Provide the (X, Y) coordinate of the cell's center where the given text is located.  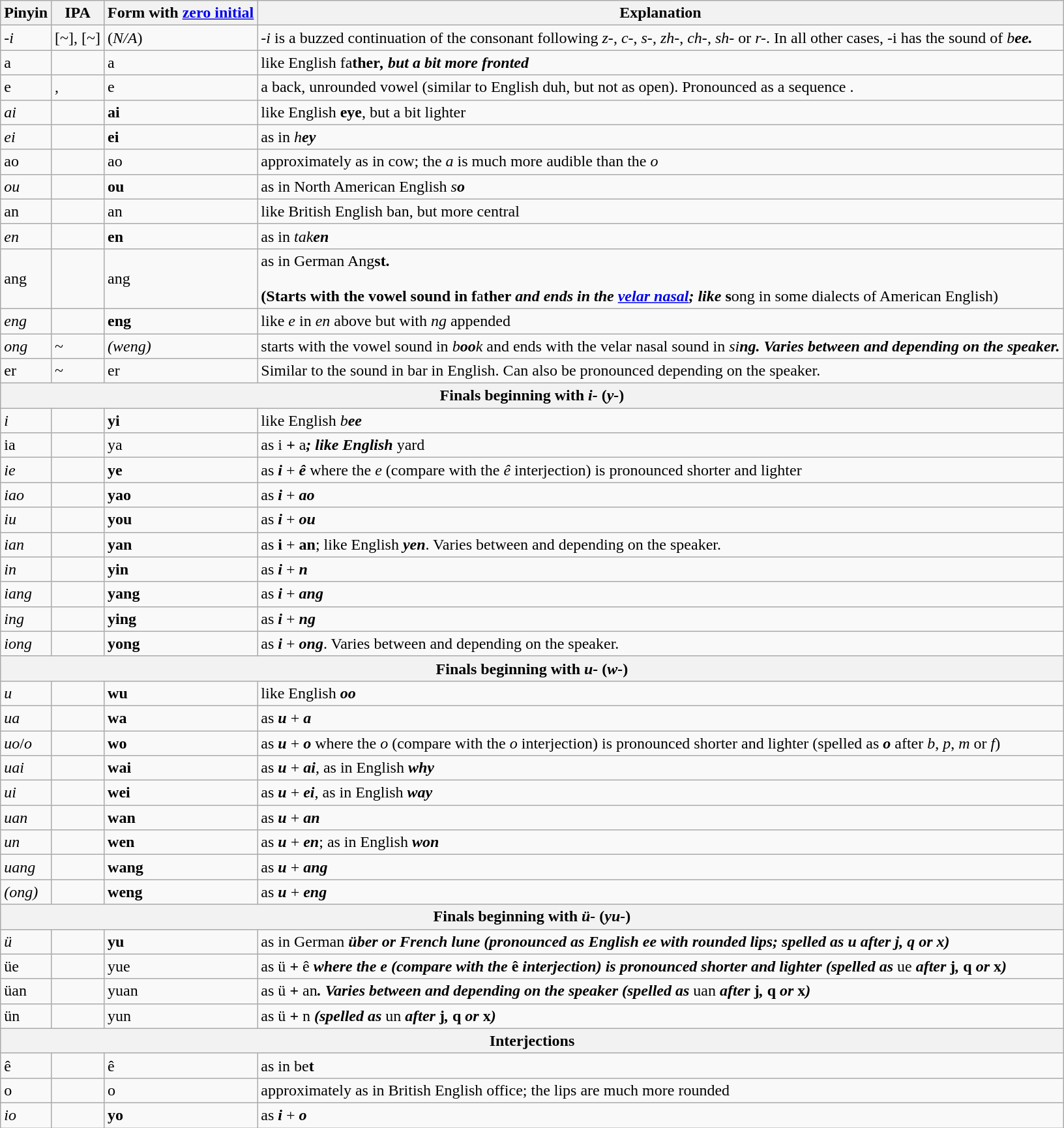
as u + eng (660, 892)
like English oo (660, 693)
as u + ai, as in English why (660, 768)
weng (181, 892)
ia (26, 445)
as i + n (660, 569)
as i + ê where the e (compare with the ê interjection) is pronounced shorter and lighter (660, 470)
like English father, but a bit more fronted (660, 63)
yi (181, 421)
starts with the vowel sound in book and ends with the velar nasal sound in sing. Varies between and depending on the speaker. (660, 346)
ie (26, 470)
Finals beginning with u- (w-) (532, 668)
ün (26, 1016)
uan (26, 818)
wen (181, 842)
yong (181, 644)
wan (181, 818)
üe (26, 966)
iong (26, 644)
as i + ao (660, 495)
as i + an; like English yen. Varies between and depending on the speaker. (660, 544)
like British English ban, but more central (660, 211)
as i + ang (660, 594)
ua (26, 718)
as ü + ê where the e (compare with the ê interjection) is pronounced shorter and lighter (spelled as ue after j, q or x) (660, 966)
as u + en; as in English won (660, 842)
yang (181, 594)
iao (26, 495)
u (26, 693)
io (26, 1115)
uang (26, 867)
, (78, 87)
ü (26, 942)
like English eye, but a bit lighter (660, 112)
Similar to the sound in bar in English. Can also be pronounced depending on the speaker. (660, 371)
Explanation (660, 13)
as i + ong. Varies between and depending on the speaker. (660, 644)
wai (181, 768)
as u + o where the o (compare with the o interjection) is pronounced shorter and lighter (spelled as o after b, p, m or f) (660, 743)
yuan (181, 991)
approximately as in British English office; the lips are much more rounded (660, 1090)
üan (26, 991)
wo (181, 743)
you (181, 520)
as in North American English so (660, 186)
iu (26, 520)
as in hey (660, 137)
Form with zero initial (181, 13)
yun (181, 1016)
Finals beginning with ü- (yu-) (532, 917)
(weng) (181, 346)
approximately as in cow; the a is much more audible than the o (660, 162)
[~], [~] (78, 38)
as in German über or French lune (pronounced as English ee with rounded lips; spelled as u after j, q or x) (660, 942)
like e in en above but with ng appended (660, 321)
uai (26, 768)
-i is a buzzed continuation of the consonant following z-, c-, s-, zh-, ch-, sh- or r-. In all other cases, -i has the sound of bee. (660, 38)
ing (26, 619)
Finals beginning with i- (y-) (532, 396)
uo/o (26, 743)
as in taken (660, 236)
-i (26, 38)
iang (26, 594)
wei (181, 793)
like English bee (660, 421)
wang (181, 867)
as u + ei, as in English way (660, 793)
a back, unrounded vowel (similar to English duh, but not as open). Pronounced as a sequence . (660, 87)
ying (181, 619)
(ong) (26, 892)
yo (181, 1115)
i (26, 421)
as i + ng (660, 619)
as in bet (660, 1065)
ui (26, 793)
as ü + an. Varies between and depending on the speaker (spelled as uan after j, q or x) (660, 991)
un (26, 842)
as i + ou (660, 520)
yin (181, 569)
yue (181, 966)
as in German Angst.(Starts with the vowel sound in father and ends in the velar nasal; like song in some dialects of American English) (660, 278)
as i + o (660, 1115)
as ü + n (spelled as un after j, q or x) (660, 1016)
wa (181, 718)
as i + a; like English yard (660, 445)
yao (181, 495)
as u + ang (660, 867)
ye (181, 470)
in (26, 569)
ong (26, 346)
IPA (78, 13)
ya (181, 445)
as u + a (660, 718)
Interjections (532, 1041)
Pinyin (26, 13)
as u + an (660, 818)
(N/A) (181, 38)
wu (181, 693)
yan (181, 544)
ian (26, 544)
yu (181, 942)
